For the text-containing cell, return its midpoint in (x, y) coordinate format. 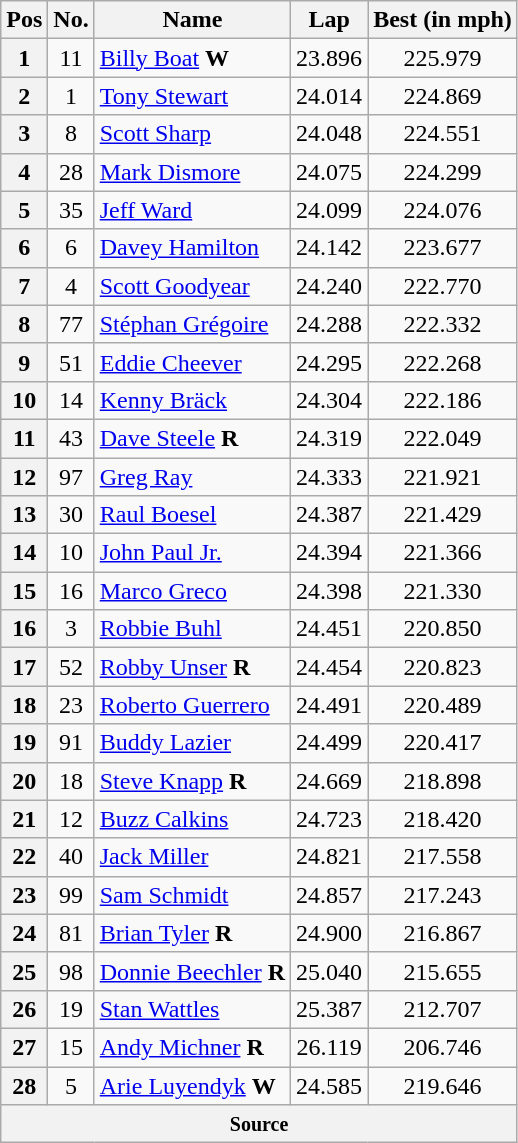
221.366 (443, 553)
27 (24, 1047)
223.677 (443, 248)
Pos (24, 20)
224.076 (443, 210)
224.551 (443, 134)
24.319 (330, 438)
221.921 (443, 477)
Robby Unser R (192, 667)
26.119 (330, 1047)
222.332 (443, 324)
52 (71, 667)
98 (71, 971)
Greg Ray (192, 477)
20 (24, 781)
9 (24, 362)
21 (24, 819)
217.558 (443, 857)
24.398 (330, 591)
24.669 (330, 781)
219.646 (443, 1085)
No. (71, 20)
26 (24, 1009)
99 (71, 895)
Kenny Bräck (192, 400)
7 (24, 286)
Billy Boat W (192, 58)
Steve Knapp R (192, 781)
25.387 (330, 1009)
43 (71, 438)
35 (71, 210)
218.420 (443, 819)
91 (71, 743)
Stan Wattles (192, 1009)
13 (24, 515)
77 (71, 324)
24.014 (330, 96)
224.299 (443, 172)
220.823 (443, 667)
25 (24, 971)
24.394 (330, 553)
John Paul Jr. (192, 553)
Name (192, 20)
220.489 (443, 705)
221.330 (443, 591)
24.454 (330, 667)
24.451 (330, 629)
Andy Michner R (192, 1047)
215.655 (443, 971)
24.821 (330, 857)
24.387 (330, 515)
24.491 (330, 705)
Arie Luyendyk W (192, 1085)
Source (260, 1124)
216.867 (443, 933)
30 (71, 515)
24.142 (330, 248)
221.429 (443, 515)
Best (in mph) (443, 20)
Mark Dismore (192, 172)
40 (71, 857)
222.770 (443, 286)
Davey Hamilton (192, 248)
Roberto Guerrero (192, 705)
Lap (330, 20)
Sam Schmidt (192, 895)
Dave Steele R (192, 438)
51 (71, 362)
24.295 (330, 362)
24.585 (330, 1085)
Robbie Buhl (192, 629)
97 (71, 477)
25.040 (330, 971)
24.048 (330, 134)
81 (71, 933)
22 (24, 857)
220.850 (443, 629)
220.417 (443, 743)
Jeff Ward (192, 210)
Scott Goodyear (192, 286)
23.896 (330, 58)
Eddie Cheever (192, 362)
24.075 (330, 172)
225.979 (443, 58)
Buddy Lazier (192, 743)
17 (24, 667)
Tony Stewart (192, 96)
24 (24, 933)
Marco Greco (192, 591)
Scott Sharp (192, 134)
24.723 (330, 819)
24.304 (330, 400)
24.288 (330, 324)
224.869 (443, 96)
218.898 (443, 781)
222.049 (443, 438)
Jack Miller (192, 857)
24.240 (330, 286)
Brian Tyler R (192, 933)
24.099 (330, 210)
Raul Boesel (192, 515)
212.707 (443, 1009)
206.746 (443, 1047)
217.243 (443, 895)
24.499 (330, 743)
2 (24, 96)
24.857 (330, 895)
Stéphan Grégoire (192, 324)
24.333 (330, 477)
24.900 (330, 933)
222.186 (443, 400)
222.268 (443, 362)
Buzz Calkins (192, 819)
Donnie Beechler R (192, 971)
